Determine the (x, y) coordinate at the center of the cell enclosing the given text.  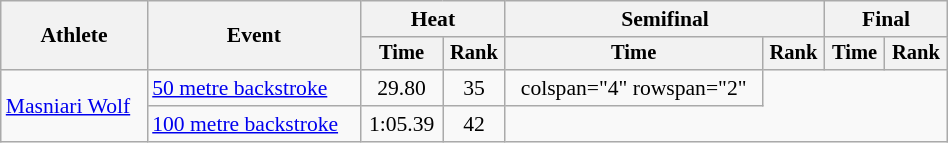
Heat (432, 19)
Athlete (74, 36)
29.80 (401, 88)
Event (254, 36)
Final (886, 19)
100 metre backstroke (254, 124)
50 metre backstroke (254, 88)
Semifinal (664, 19)
colspan="4" rowspan="2" (634, 88)
35 (474, 88)
1:05.39 (401, 124)
42 (474, 124)
Masniari Wolf (74, 106)
